Extract the [X, Y] coordinate from the center of the cell holding the provided text.  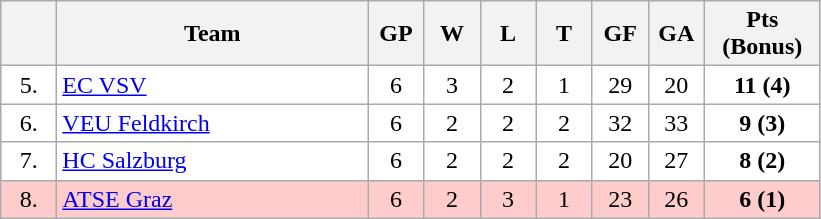
29 [620, 85]
Pts (Bonus) [762, 34]
27 [676, 161]
32 [620, 123]
8 (2) [762, 161]
GA [676, 34]
ATSE Graz [212, 199]
8. [29, 199]
GF [620, 34]
9 (3) [762, 123]
Team [212, 34]
11 (4) [762, 85]
EC VSV [212, 85]
7. [29, 161]
26 [676, 199]
T [564, 34]
HC Salzburg [212, 161]
6 (1) [762, 199]
GP [396, 34]
L [508, 34]
33 [676, 123]
6. [29, 123]
VEU Feldkirch [212, 123]
W [452, 34]
5. [29, 85]
23 [620, 199]
